Return (X, Y) of the center of cell containing provided text 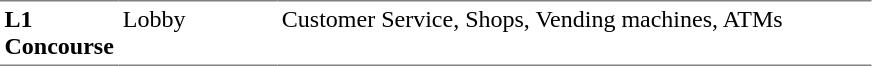
Lobby (198, 33)
Customer Service, Shops, Vending machines, ATMs (574, 33)
L1Concourse (59, 33)
